Identify which cell holds the provided text, then report its (x, y) central coordinate. 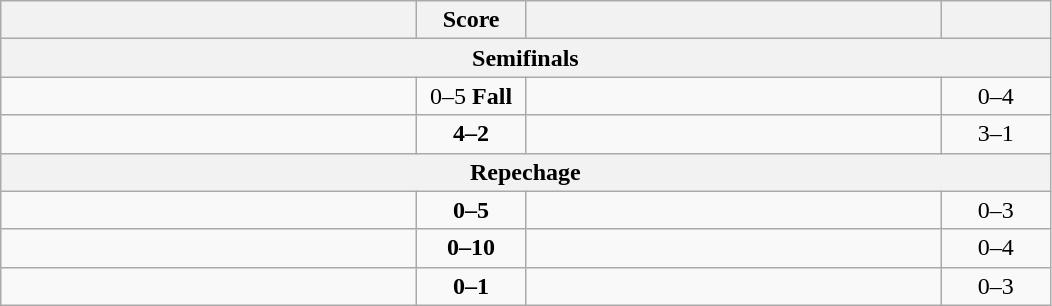
4–2 (472, 134)
0–1 (472, 286)
0–10 (472, 248)
0–5 Fall (472, 96)
0–5 (472, 210)
Semifinals (526, 58)
Score (472, 20)
3–1 (996, 134)
Repechage (526, 172)
